Capture the cell that displays the provided text and extract its [x, y] central coordinate. 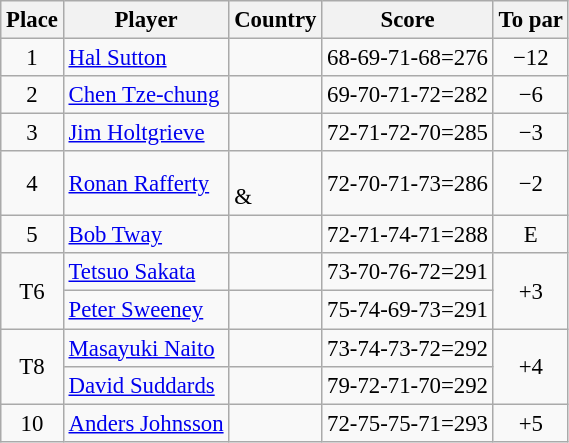
−3 [530, 133]
75-74-69-73=291 [408, 310]
72-71-74-71=288 [408, 235]
Anders Johnsson [146, 423]
Peter Sweeney [146, 310]
3 [32, 133]
72-75-75-71=293 [408, 423]
Chen Tze-chung [146, 95]
−12 [530, 58]
+4 [530, 366]
1 [32, 58]
Jim Holtgrieve [146, 133]
73-70-76-72=291 [408, 273]
73-74-73-72=292 [408, 348]
−2 [530, 184]
T6 [32, 292]
To par [530, 20]
Bob Tway [146, 235]
68-69-71-68=276 [408, 58]
Player [146, 20]
T8 [32, 366]
2 [32, 95]
David Suddards [146, 385]
Score [408, 20]
Masayuki Naito [146, 348]
79-72-71-70=292 [408, 385]
+3 [530, 292]
4 [32, 184]
E [530, 235]
Place [32, 20]
Ronan Rafferty [146, 184]
Hal Sutton [146, 58]
Country [276, 20]
72-70-71-73=286 [408, 184]
5 [32, 235]
10 [32, 423]
Tetsuo Sakata [146, 273]
−6 [530, 95]
69-70-71-72=282 [408, 95]
+5 [530, 423]
& [276, 184]
72-71-72-70=285 [408, 133]
